From the cell containing the given text, extract its center point as (x, y) coordinate. 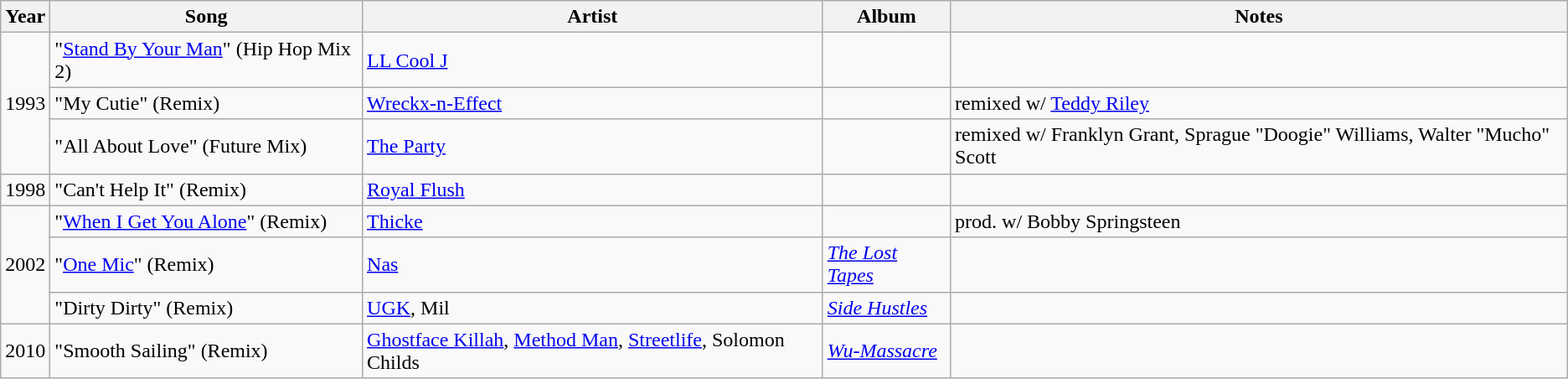
Wreckx-n-Effect (593, 103)
Royal Flush (593, 189)
"My Cutie" (Remix) (206, 103)
2002 (25, 265)
1993 (25, 103)
remixed w/ Franklyn Grant, Sprague "Doogie" Williams, Walter "Mucho" Scott (1260, 146)
remixed w/ Teddy Riley (1260, 103)
"All About Love" (Future Mix) (206, 146)
Album (886, 17)
1998 (25, 189)
Wu-Massacre (886, 350)
Nas (593, 265)
"When I Get You Alone" (Remix) (206, 221)
Thicke (593, 221)
Side Hustles (886, 308)
"Dirty Dirty" (Remix) (206, 308)
Notes (1260, 17)
Year (25, 17)
UGK, Mil (593, 308)
The Party (593, 146)
"Stand By Your Man" (Hip Hop Mix 2) (206, 60)
prod. w/ Bobby Springsteen (1260, 221)
"One Mic" (Remix) (206, 265)
The Lost Tapes (886, 265)
Ghostface Killah, Method Man, Streetlife, Solomon Childs (593, 350)
Song (206, 17)
"Smooth Sailing" (Remix) (206, 350)
LL Cool J (593, 60)
2010 (25, 350)
"Can't Help It" (Remix) (206, 189)
Artist (593, 17)
